Determine the (x, y) coordinate at the center of the cell enclosing the given text.  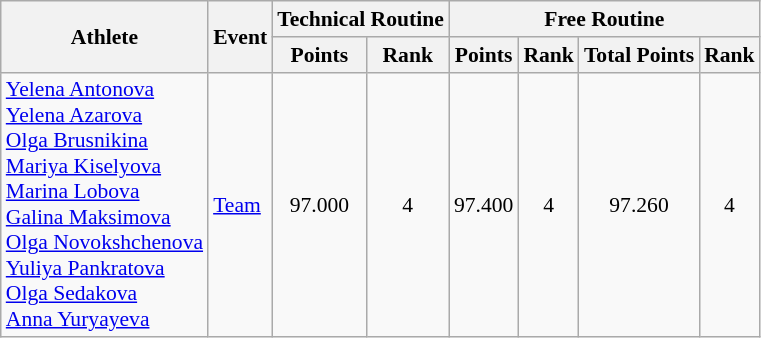
97.400 (484, 204)
Team (240, 204)
Total Points (639, 55)
Athlete (104, 36)
97.000 (319, 204)
97.260 (639, 204)
Event (240, 36)
Free Routine (604, 19)
Technical Routine (360, 19)
